Return the (x, y) coordinate for the center point of the cell that contains the specified text.  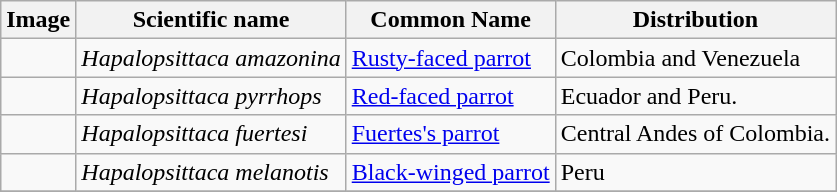
Peru (695, 172)
Scientific name (211, 20)
Central Andes of Colombia. (695, 134)
Hapalopsittaca melanotis (211, 172)
Red-faced parrot (450, 96)
Common Name (450, 20)
Colombia and Venezuela (695, 58)
Image (38, 20)
Black-winged parrot (450, 172)
Hapalopsittaca amazonina (211, 58)
Ecuador and Peru. (695, 96)
Rusty-faced parrot (450, 58)
Fuertes's parrot (450, 134)
Hapalopsittaca fuertesi (211, 134)
Hapalopsittaca pyrrhops (211, 96)
Distribution (695, 20)
